Pinpoint the cell where the given text exists, returning its [X, Y] midpoint coordinate. 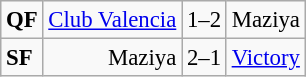
1–2 [204, 20]
2–1 [204, 58]
Club Valencia [112, 20]
Victory [266, 58]
QF [22, 20]
SF [22, 58]
